Detect which cell encompasses the target text, then output its [X, Y] center coordinate. 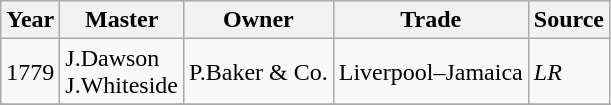
Liverpool–Jamaica [430, 72]
Source [568, 20]
J.DawsonJ.Whiteside [122, 72]
Owner [259, 20]
Master [122, 20]
1779 [30, 72]
Year [30, 20]
LR [568, 72]
Trade [430, 20]
P.Baker & Co. [259, 72]
